Scan for the cell matching the given text and deliver its (X, Y) coordinate at center. 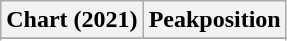
Peakposition (214, 20)
Chart (2021) (72, 20)
